Determine the [x, y] coordinate at the center of the cell enclosing the given text.  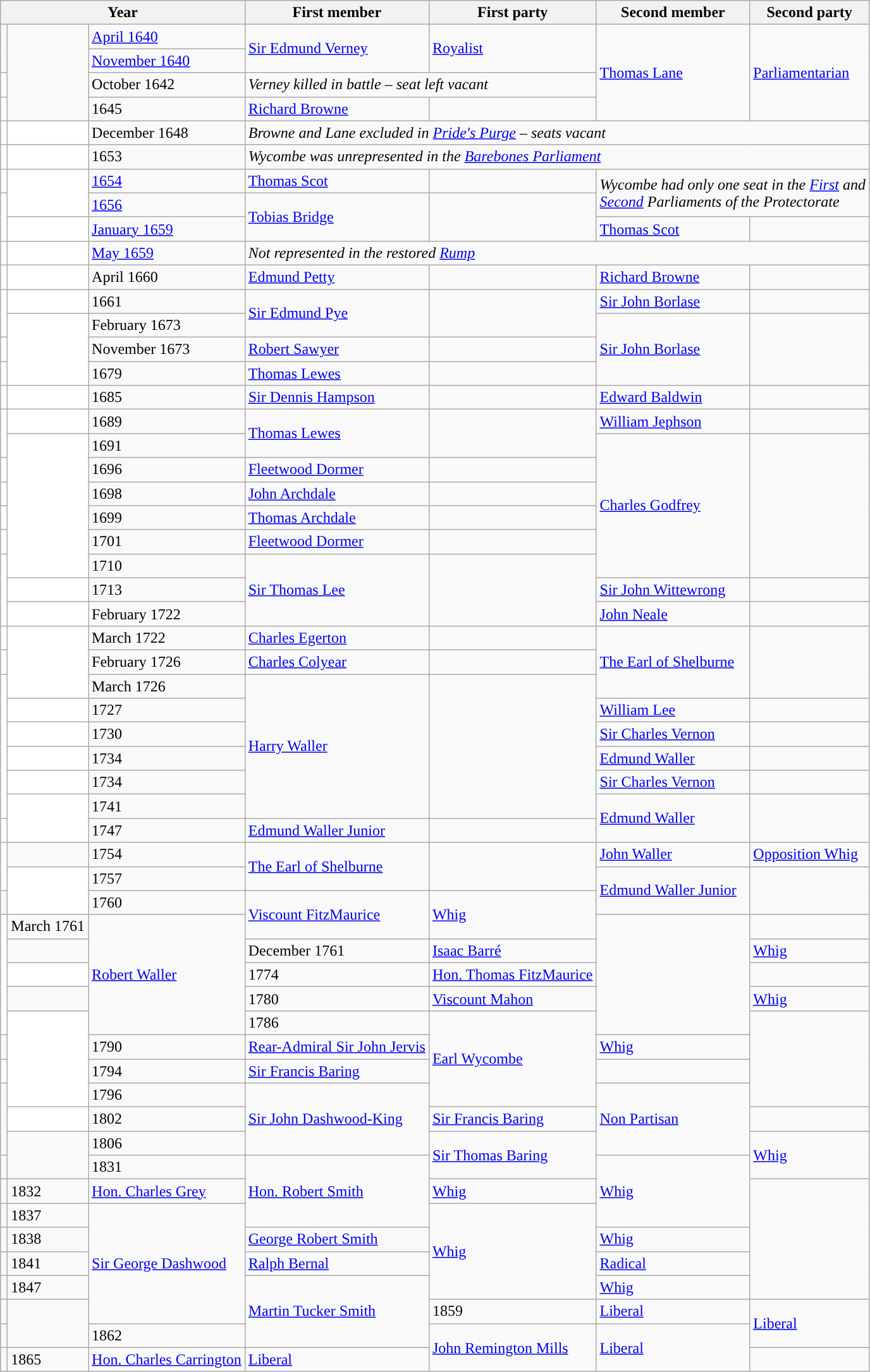
Ralph Bernal [336, 1263]
Martin Tucker Smith [336, 1311]
Sir Edmund Pye [336, 313]
October 1642 [167, 85]
Opposition Whig [809, 854]
February 1673 [167, 325]
Sir Edmund Verney [336, 49]
1710 [167, 566]
1831 [167, 1167]
Edward Baldwin [673, 398]
1730 [167, 734]
Charles Godfrey [673, 506]
April 1640 [167, 37]
Sir John Dashwood-King [336, 1119]
1774 [336, 974]
1747 [167, 830]
April 1660 [167, 277]
1656 [167, 205]
Radical [673, 1263]
January 1659 [167, 229]
1754 [167, 854]
1838 [48, 1239]
1654 [167, 181]
Robert Sawyer [336, 349]
1741 [167, 806]
1837 [48, 1215]
February 1722 [167, 614]
Hon. Charles Carrington [167, 1359]
1859 [512, 1311]
Harry Waller [336, 746]
1806 [167, 1143]
First member [336, 13]
1689 [167, 422]
Viscount FitzMaurice [336, 914]
Robert Waller [167, 974]
Hon. Charles Grey [167, 1191]
Second member [673, 13]
William Jephson [673, 422]
March 1726 [167, 686]
Second party [809, 13]
1698 [167, 494]
1653 [167, 157]
1802 [167, 1119]
Not represented in the restored Rump [556, 253]
First party [512, 13]
1701 [167, 542]
1727 [167, 710]
1786 [336, 1023]
Non Partisan [673, 1119]
John Archdale [336, 494]
William Lee [673, 710]
Sir Dennis Hampson [336, 398]
Isaac Barré [512, 950]
Royalist [512, 49]
1691 [167, 446]
1780 [336, 999]
1760 [167, 902]
December 1648 [167, 133]
1862 [167, 1335]
March 1722 [167, 638]
1699 [167, 518]
Wycombe had only one seat in the First and Second Parliaments of the Protectorate [732, 193]
1790 [167, 1047]
Verney killed in battle – seat left vacant [420, 85]
1832 [48, 1191]
Thomas Archdale [336, 518]
Charles Egerton [336, 638]
George Robert Smith [336, 1239]
Tobias Bridge [336, 217]
Browne and Lane excluded in Pride's Purge – seats vacant [556, 133]
John Remington Mills [512, 1347]
December 1761 [336, 950]
November 1673 [167, 349]
Sir John Wittewrong [673, 590]
Hon. Thomas FitzMaurice [512, 974]
Sir George Dashwood [167, 1263]
May 1659 [167, 253]
Sir Thomas Lee [336, 590]
Edmund Petty [336, 277]
1696 [167, 470]
1865 [48, 1359]
1685 [167, 398]
Thomas Lane [673, 73]
John Neale [673, 614]
Earl Wycombe [512, 1059]
Year [123, 13]
Hon. Robert Smith [336, 1191]
1796 [167, 1095]
John Waller [673, 854]
Rear-Admiral Sir John Jervis [336, 1047]
Wycombe was unrepresented in the Barebones Parliament [556, 157]
1841 [48, 1263]
1713 [167, 590]
1757 [167, 878]
Viscount Mahon [512, 999]
1645 [167, 109]
November 1640 [167, 61]
Parliamentarian [809, 73]
1794 [167, 1071]
Sir Thomas Baring [512, 1155]
1847 [48, 1287]
1679 [167, 373]
Charles Colyear [336, 662]
1661 [167, 301]
February 1726 [167, 662]
March 1761 [48, 926]
